For the text-containing cell, return its midpoint in (x, y) coordinate format. 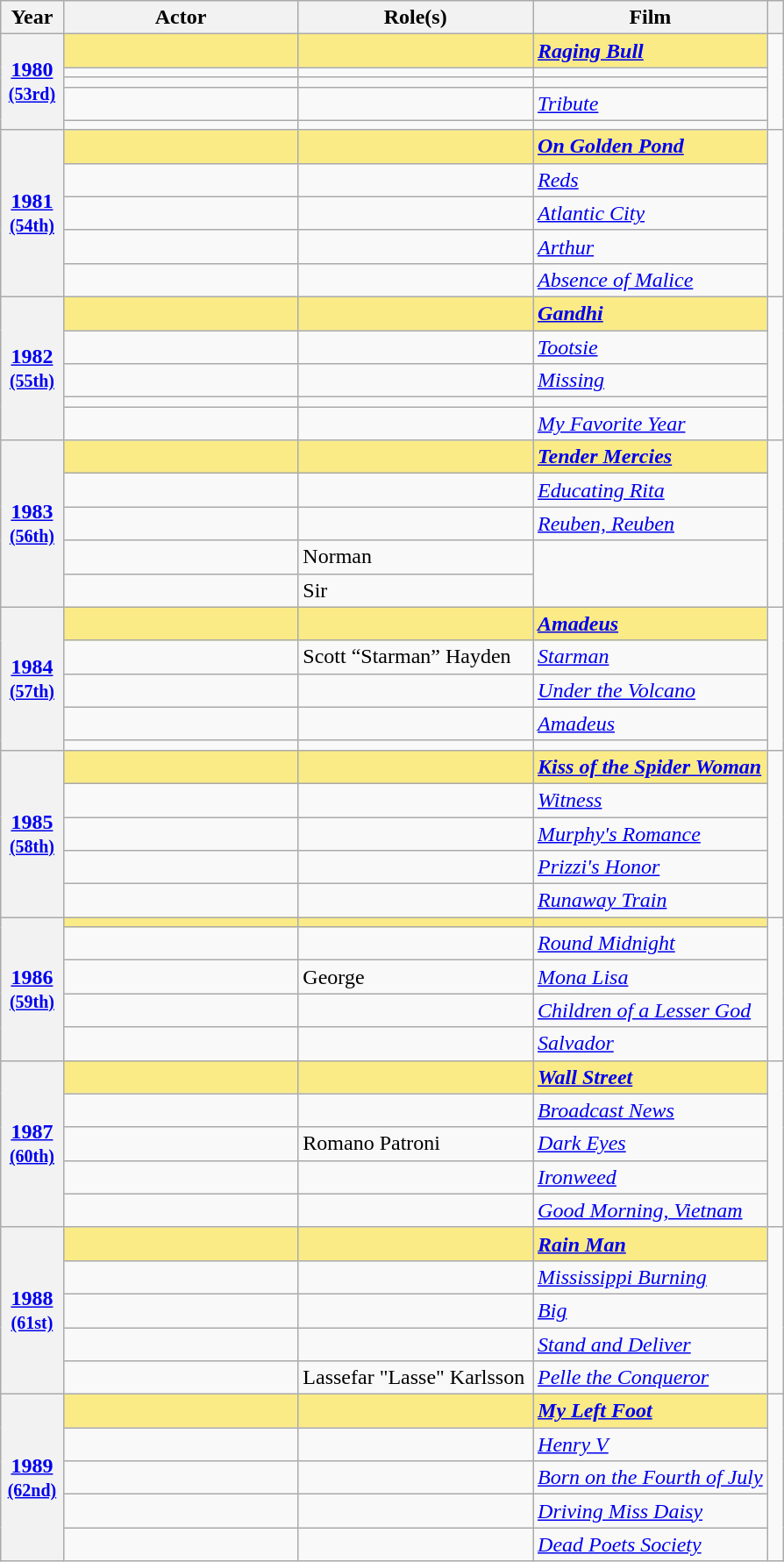
Good Morning, Vietnam (651, 1210)
Murphy's Romance (651, 834)
1988 (61st) (32, 1310)
Round Midnight (651, 944)
Reds (651, 180)
Year (32, 18)
Reuben, Reuben (651, 524)
Tender Mercies (651, 457)
Pelle the Conqueror (651, 1378)
Stand and Deliver (651, 1344)
1986 (59th) (32, 989)
Dead Poets Society (651, 1544)
Actor (181, 18)
My Favorite Year (651, 424)
1980 (53rd) (32, 82)
Witness (651, 800)
Absence of Malice (651, 280)
1989 (62nd) (32, 1478)
Big (651, 1310)
Arthur (651, 246)
Sir (416, 590)
Raging Bull (651, 51)
Driving Miss Daisy (651, 1511)
Rain Man (651, 1244)
Gandhi (651, 313)
Romano Patroni (416, 1144)
1983 (56th) (32, 524)
1985 (58th) (32, 833)
Starman (651, 657)
Atlantic City (651, 213)
Children of a Lesser God (651, 1010)
Norman (416, 557)
1982 (55th) (32, 368)
Broadcast News (651, 1110)
Ironweed (651, 1177)
Lassefar "Lasse" Karlsson (416, 1378)
Runaway Train (651, 901)
On Golden Pond (651, 146)
Under the Volcano (651, 690)
Tootsie (651, 346)
1984 (57th) (32, 679)
Missing (651, 381)
Role(s) (416, 18)
Educating Rita (651, 490)
Wall Street (651, 1077)
Scott “Starman” Hayden (416, 657)
1987 (60th) (32, 1144)
My Left Foot (651, 1411)
Born on the Fourth of July (651, 1478)
Film (651, 18)
Tribute (651, 103)
1981 (54th) (32, 213)
Prizzi's Honor (651, 867)
Henry V (651, 1444)
George (416, 977)
Kiss of the Spider Woman (651, 767)
Mississippi Burning (651, 1277)
Salvador (651, 1044)
Mona Lisa (651, 977)
Dark Eyes (651, 1144)
